Extract the [X, Y] coordinate from the center of the cell holding the provided text.  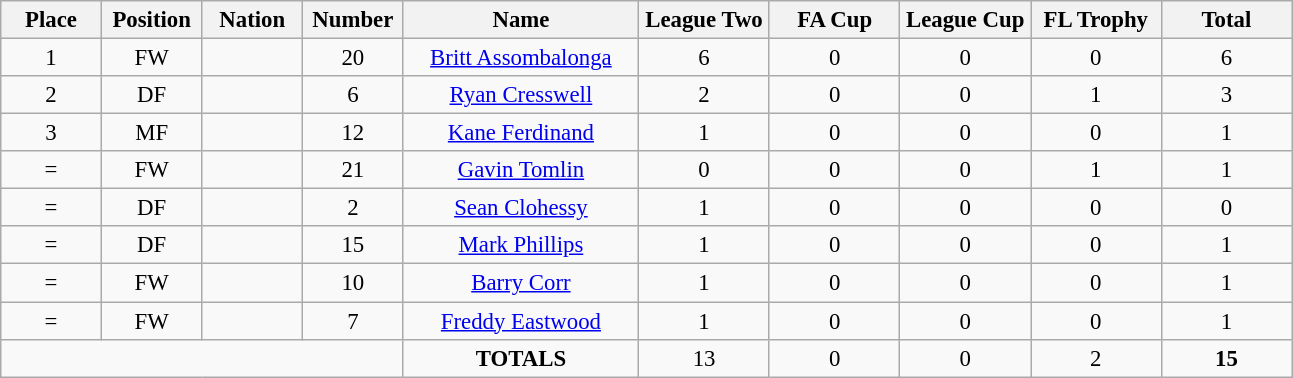
Britt Assombalonga [521, 58]
Kane Ferdinand [521, 133]
TOTALS [521, 358]
13 [704, 358]
Number [354, 20]
12 [354, 133]
Sean Clohessy [521, 208]
7 [354, 321]
FA Cup [834, 20]
League Two [704, 20]
MF [152, 133]
Name [521, 20]
Mark Phillips [521, 245]
Freddy Eastwood [521, 321]
10 [354, 283]
FL Trophy [1096, 20]
League Cup [966, 20]
Total [1226, 20]
Nation [252, 20]
Barry Corr [521, 283]
Ryan Cresswell [521, 95]
Position [152, 20]
20 [354, 58]
Place [52, 20]
21 [354, 170]
Gavin Tomlin [521, 170]
